Determine the [X, Y] coordinate at the center of the cell enclosing the given text.  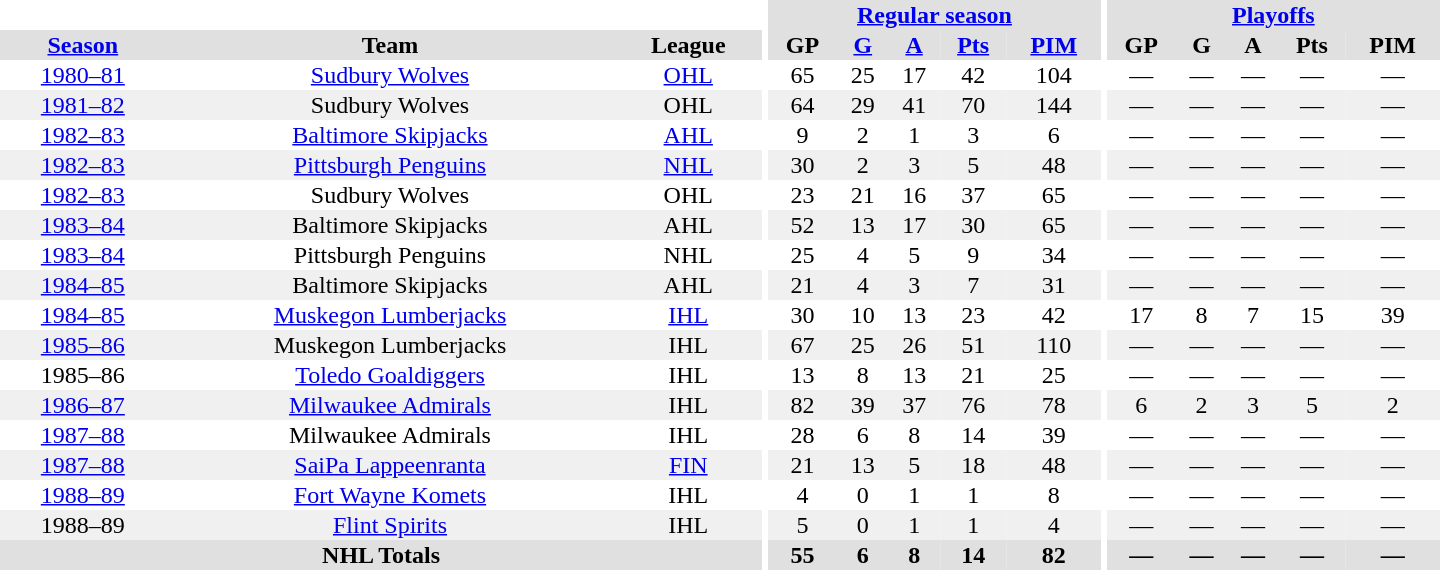
144 [1054, 105]
15 [1312, 315]
1986–87 [83, 405]
League [688, 45]
Flint Spirits [390, 525]
26 [914, 345]
34 [1054, 255]
1981–82 [83, 105]
55 [802, 555]
51 [974, 345]
78 [1054, 405]
64 [802, 105]
52 [802, 225]
10 [862, 315]
Fort Wayne Komets [390, 495]
Toledo Goaldiggers [390, 375]
31 [1054, 285]
67 [802, 345]
41 [914, 105]
76 [974, 405]
Playoffs [1274, 15]
110 [1054, 345]
16 [914, 195]
29 [862, 105]
Season [83, 45]
SaiPa Lappeenranta [390, 465]
FIN [688, 465]
104 [1054, 75]
28 [802, 435]
Team [390, 45]
18 [974, 465]
70 [974, 105]
1980–81 [83, 75]
Regular season [934, 15]
NHL Totals [381, 555]
